Return the (x, y) coordinate for the center point of the cell that contains the specified text.  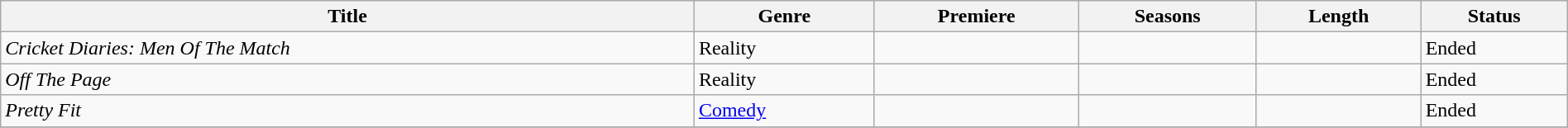
Pretty Fit (347, 111)
Genre (784, 17)
Seasons (1168, 17)
Length (1338, 17)
Off The Page (347, 79)
Cricket Diaries: Men Of The Match (347, 48)
Comedy (784, 111)
Premiere (976, 17)
Title (347, 17)
Status (1494, 17)
